From the cell containing the given text, extract its center point as (x, y) coordinate. 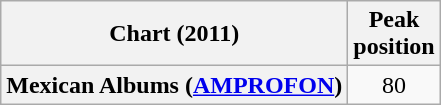
Mexican Albums (AMPROFON) (174, 85)
80 (394, 85)
Chart (2011) (174, 34)
Peakposition (394, 34)
